Scan for the cell matching the given text and deliver its (X, Y) coordinate at center. 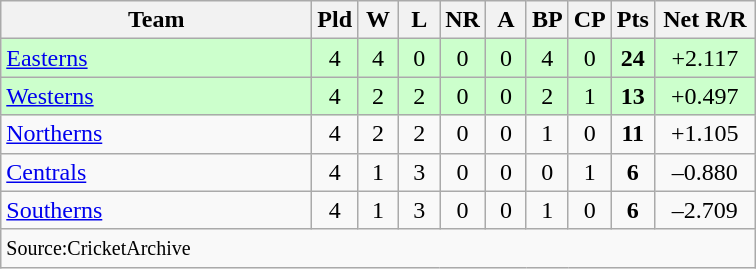
BP (547, 20)
Team (156, 20)
–0.880 (704, 172)
Source:CricketArchive (378, 248)
L (420, 20)
Centrals (156, 172)
Pld (335, 20)
Southerns (156, 210)
+0.497 (704, 96)
13 (632, 96)
+2.117 (704, 58)
CP (590, 20)
24 (632, 58)
NR (463, 20)
11 (632, 134)
Northerns (156, 134)
+1.105 (704, 134)
Net R/R (704, 20)
A (506, 20)
Westerns (156, 96)
Pts (632, 20)
W (378, 20)
Easterns (156, 58)
–2.709 (704, 210)
